For the text-containing cell, return its midpoint in [X, Y] coordinate format. 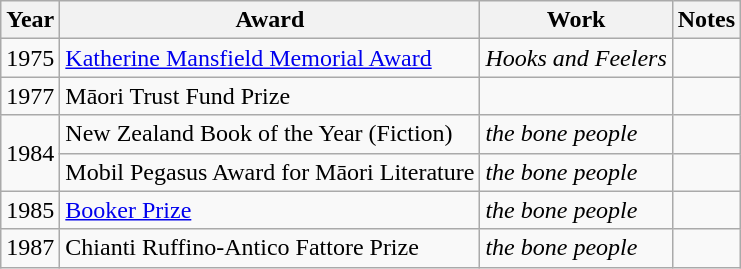
1987 [30, 248]
1984 [30, 153]
Year [30, 20]
Award [270, 20]
Work [576, 20]
1977 [30, 96]
Katherine Mansfield Memorial Award [270, 58]
New Zealand Book of the Year (Fiction) [270, 134]
Mobil Pegasus Award for Māori Literature [270, 172]
1985 [30, 210]
Hooks and Feelers [576, 58]
1975 [30, 58]
Notes [706, 20]
Chianti Ruffino-Antico Fattore Prize [270, 248]
Booker Prize [270, 210]
Māori Trust Fund Prize [270, 96]
